Scan for the cell matching the given text and deliver its (x, y) coordinate at center. 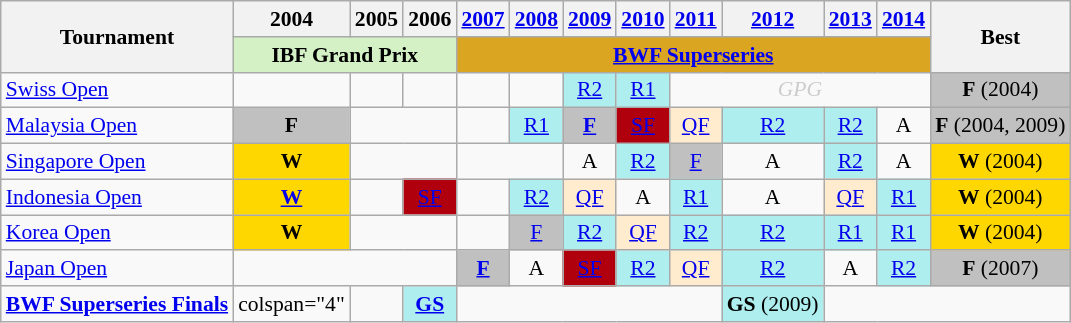
Malaysia Open (117, 126)
F (2004, 2009) (1000, 126)
BWF Superseries (693, 55)
BWF Superseries Finals (117, 304)
GS (430, 304)
IBF Grand Prix (344, 55)
F (2007) (1000, 269)
Korea Open (117, 233)
2009 (590, 19)
2005 (376, 19)
2011 (696, 19)
F (2004) (1000, 90)
Singapore Open (117, 162)
colspan="4" (292, 304)
2013 (850, 19)
2012 (773, 19)
2006 (430, 19)
GS (2009) (773, 304)
Tournament (117, 36)
2004 (292, 19)
2008 (536, 19)
2007 (482, 19)
Best (1000, 36)
2010 (642, 19)
Indonesia Open (117, 197)
Japan Open (117, 269)
2014 (904, 19)
GPG (800, 90)
Swiss Open (117, 90)
